Determine the (x, y) coordinate at the center of the cell enclosing the given text.  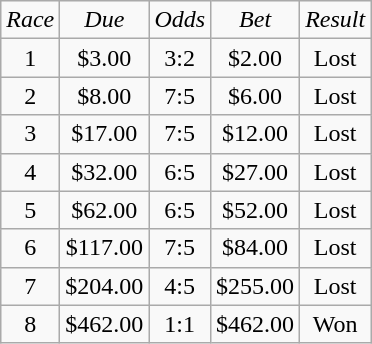
6 (30, 248)
7 (30, 286)
5 (30, 210)
$52.00 (256, 210)
$255.00 (256, 286)
$8.00 (104, 96)
Race (30, 20)
1:1 (180, 324)
$17.00 (104, 134)
$117.00 (104, 248)
Bet (256, 20)
3:2 (180, 58)
4:5 (180, 286)
$12.00 (256, 134)
$84.00 (256, 248)
$32.00 (104, 172)
3 (30, 134)
Won (336, 324)
$204.00 (104, 286)
2 (30, 96)
1 (30, 58)
$27.00 (256, 172)
$2.00 (256, 58)
$6.00 (256, 96)
Due (104, 20)
Result (336, 20)
$62.00 (104, 210)
4 (30, 172)
Odds (180, 20)
8 (30, 324)
$3.00 (104, 58)
